From the cell containing the given text, extract its center point as (X, Y) coordinate. 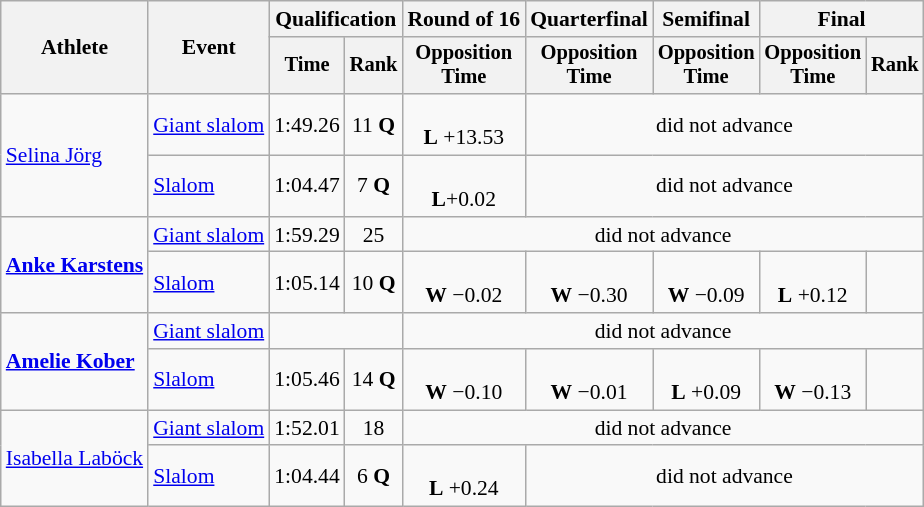
W −0.02 (464, 282)
L +0.24 (464, 476)
W −0.01 (589, 380)
18 (374, 428)
6 Q (374, 476)
Anke Karstens (74, 266)
1:04.47 (306, 186)
11 Q (374, 124)
1:05.14 (306, 282)
14 Q (374, 380)
Isabella Laböck (74, 458)
Round of 16 (464, 19)
1:05.46 (306, 380)
L +0.09 (706, 380)
Qualification (336, 19)
Time (306, 66)
Athlete (74, 48)
Event (208, 48)
W −0.10 (464, 380)
1:52.01 (306, 428)
Quarterfinal (589, 19)
25 (374, 235)
W −0.30 (589, 282)
L +13.53 (464, 124)
7 Q (374, 186)
Semifinal (706, 19)
1:49.26 (306, 124)
Final (841, 19)
Selina Jörg (74, 155)
Amelie Kober (74, 362)
W −0.09 (706, 282)
W −0.13 (812, 380)
1:59.29 (306, 235)
10 Q (374, 282)
L+0.02 (464, 186)
1:04.44 (306, 476)
L +0.12 (812, 282)
